Locate the cell with the specified text and output its [X, Y] center coordinate. 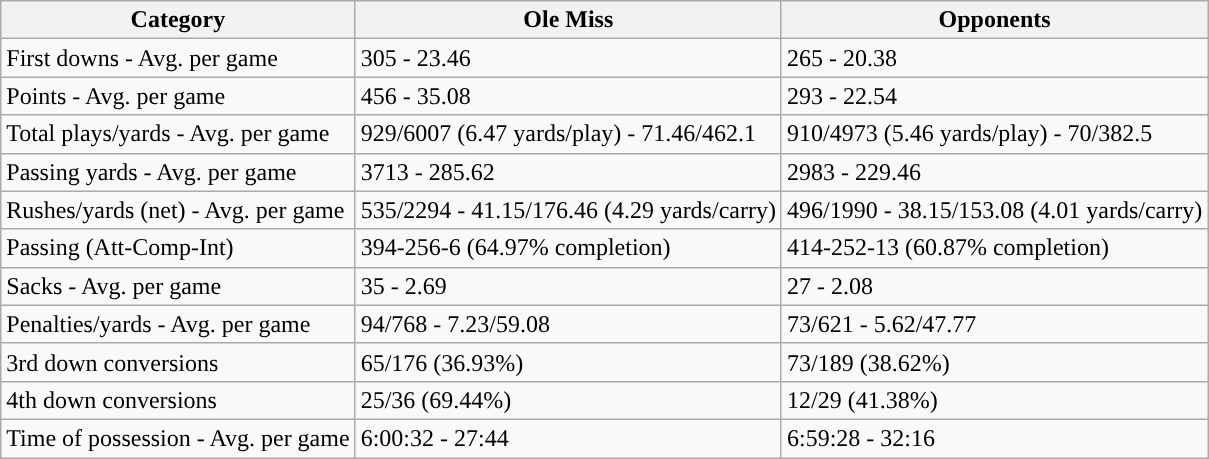
First downs - Avg. per game [178, 58]
65/176 (36.93%) [568, 362]
6:00:32 - 27:44 [568, 438]
293 - 22.54 [994, 96]
6:59:28 - 32:16 [994, 438]
265 - 20.38 [994, 58]
2983 - 229.46 [994, 172]
Passing yards - Avg. per game [178, 172]
35 - 2.69 [568, 286]
414-252-13 (60.87% completion) [994, 248]
Opponents [994, 20]
Sacks - Avg. per game [178, 286]
27 - 2.08 [994, 286]
12/29 (41.38%) [994, 400]
73/621 - 5.62/47.77 [994, 324]
305 - 23.46 [568, 58]
73/189 (38.62%) [994, 362]
Rushes/yards (net) - Avg. per game [178, 210]
Passing (Att-Comp-Int) [178, 248]
929/6007 (6.47 yards/play) - 71.46/462.1 [568, 134]
Total plays/yards - Avg. per game [178, 134]
3rd down conversions [178, 362]
Ole Miss [568, 20]
496/1990 - 38.15/153.08 (4.01 yards/carry) [994, 210]
910/4973 (5.46 yards/play) - 70/382.5 [994, 134]
535/2294 - 41.15/176.46 (4.29 yards/carry) [568, 210]
4th down conversions [178, 400]
94/768 - 7.23/59.08 [568, 324]
Points - Avg. per game [178, 96]
Time of possession - Avg. per game [178, 438]
25/36 (69.44%) [568, 400]
Penalties/yards - Avg. per game [178, 324]
394-256-6 (64.97% completion) [568, 248]
456 - 35.08 [568, 96]
3713 - 285.62 [568, 172]
Category [178, 20]
